Search for the cell housing the specified text and yield its [x, y] center coordinate. 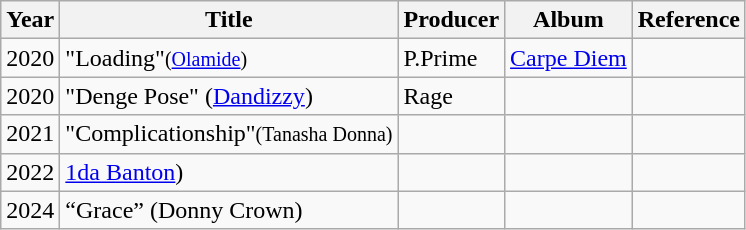
“Grace” (Donny Crown) [229, 210]
Rage [452, 96]
"Loading"(Olamide) [229, 58]
"Denge Pose" (Dandizzy) [229, 96]
2022 [30, 172]
Title [229, 20]
Album [569, 20]
2024 [30, 210]
Year [30, 20]
"Complicationship"(Tanasha Donna) [229, 134]
Producer [452, 20]
Carpe Diem [569, 58]
P.Prime [452, 58]
Reference [688, 20]
2021 [30, 134]
1da Banton) [229, 172]
